Scan for the cell matching the given text and deliver its [x, y] coordinate at center. 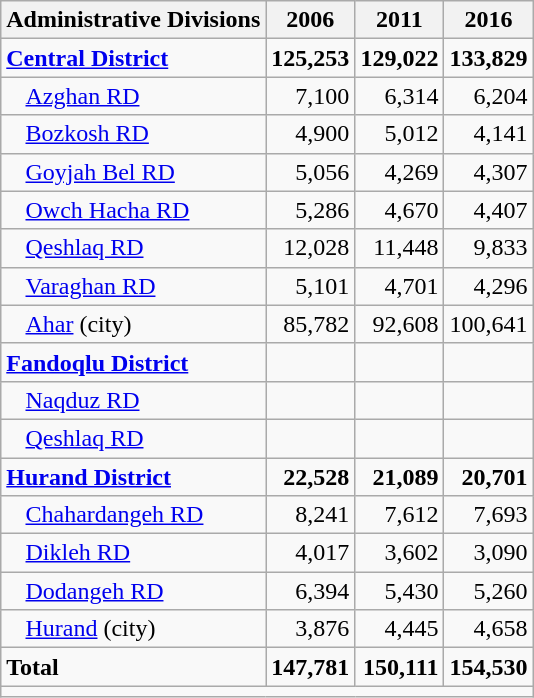
4,445 [400, 629]
8,241 [310, 515]
Owch Hacha RD [134, 210]
5,101 [310, 286]
Dikleh RD [134, 553]
5,430 [400, 591]
2011 [400, 20]
2006 [310, 20]
125,253 [310, 58]
4,307 [488, 172]
2016 [488, 20]
5,056 [310, 172]
92,608 [400, 324]
147,781 [310, 667]
4,296 [488, 286]
12,028 [310, 248]
Central District [134, 58]
Varaghan RD [134, 286]
Goyjah Bel RD [134, 172]
Dodangeh RD [134, 591]
4,017 [310, 553]
11,448 [400, 248]
3,090 [488, 553]
100,641 [488, 324]
Hurand (city) [134, 629]
Total [134, 667]
85,782 [310, 324]
5,260 [488, 591]
154,530 [488, 667]
133,829 [488, 58]
6,314 [400, 96]
5,012 [400, 134]
4,658 [488, 629]
Chahardangeh RD [134, 515]
3,876 [310, 629]
21,089 [400, 477]
Azghan RD [134, 96]
6,204 [488, 96]
22,528 [310, 477]
4,670 [400, 210]
150,111 [400, 667]
Bozkosh RD [134, 134]
7,612 [400, 515]
4,701 [400, 286]
Fandoqlu District [134, 362]
6,394 [310, 591]
4,900 [310, 134]
4,407 [488, 210]
4,269 [400, 172]
Naqduz RD [134, 400]
5,286 [310, 210]
129,022 [400, 58]
20,701 [488, 477]
9,833 [488, 248]
3,602 [400, 553]
Hurand District [134, 477]
4,141 [488, 134]
Ahar (city) [134, 324]
Administrative Divisions [134, 20]
7,693 [488, 515]
7,100 [310, 96]
